Provide the (X, Y) coordinate of the cell's center where the given text is located.  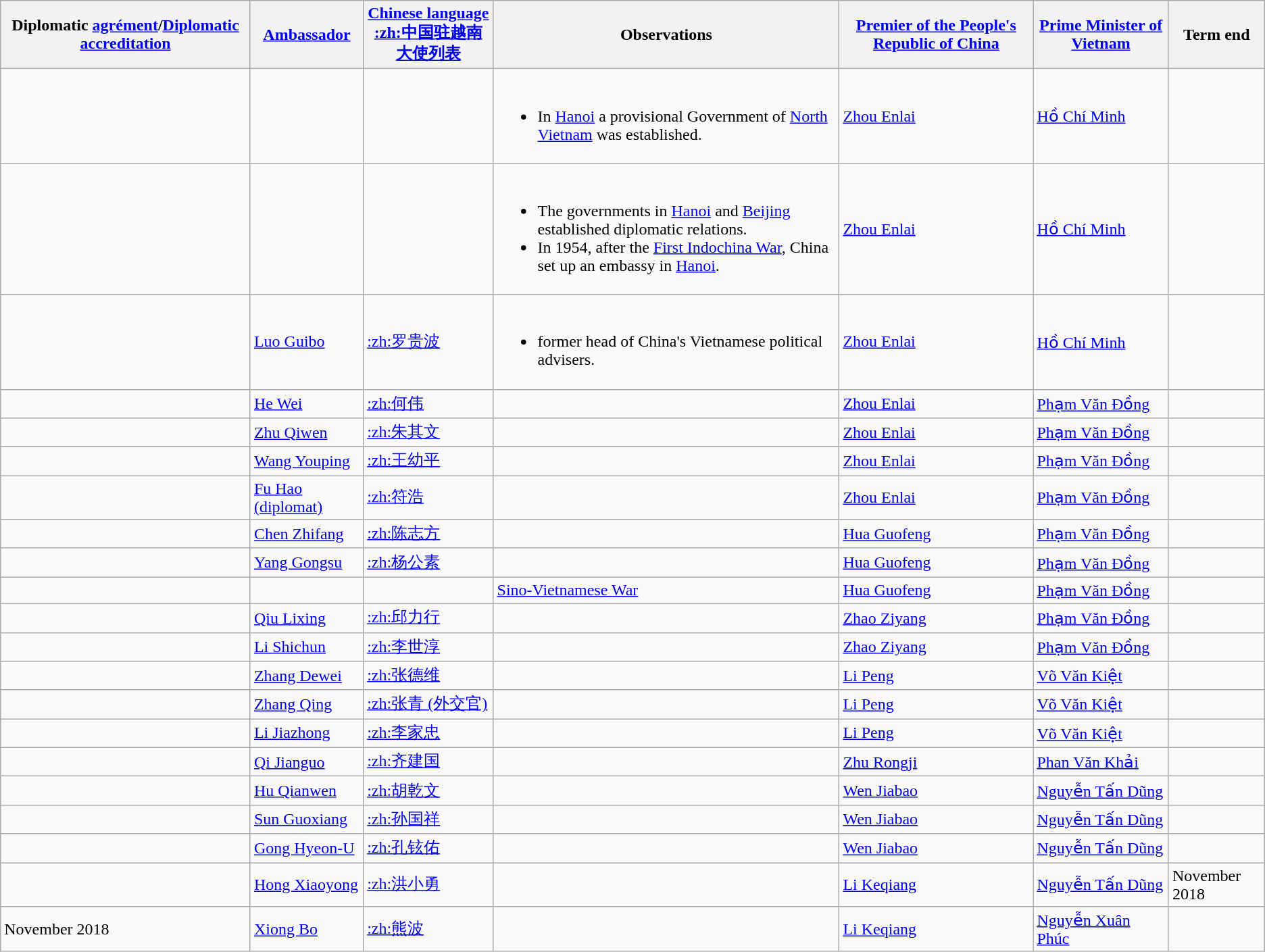
:zh:何伟 (428, 404)
:zh:熊波 (428, 930)
:zh:邱力行 (428, 618)
Qi Jianguo (307, 762)
:zh:陈志方 (428, 534)
Fu Hao (diplomat) (307, 497)
:zh:胡乾文 (428, 791)
:zh:张青 (外交官) (428, 704)
:zh:朱其文 (428, 432)
Sun Guoxiang (307, 819)
Li Shichun (307, 647)
Hu Qianwen (307, 791)
:zh:齐建国 (428, 762)
:zh:张德维 (428, 676)
Chinese language:zh:中国驻越南大使列表 (428, 35)
:zh:罗贵波 (428, 342)
Wang Youping (307, 461)
He Wei (307, 404)
Zhu Qiwen (307, 432)
:zh:孙国祥 (428, 819)
Sino-Vietnamese War (666, 591)
Ambassador (307, 35)
:zh:孔铉佑 (428, 849)
Li Jiazhong (307, 734)
Observations (666, 35)
Qiu Lixing (307, 618)
former head of China's Vietnamese political advisers. (666, 342)
Phan Văn Khải (1101, 762)
In Hanoi a provisional Government of North Vietnam was established. (666, 116)
Hong Xiaoyong (307, 884)
:zh:符浩 (428, 497)
:zh:王幼平 (428, 461)
Zhang Qing (307, 704)
Prime Minister of Vietnam (1101, 35)
Zhang Dewei (307, 676)
Chen Zhifang (307, 534)
:zh:洪小勇 (428, 884)
Xiong Bo (307, 930)
:zh:杨公素 (428, 562)
Term end (1216, 35)
Yang Gongsu (307, 562)
The governments in Hanoi and Beijing established diplomatic relations.In 1954, after the First Indochina War, China set up an embassy in Hanoi. (666, 229)
:zh:李家忠 (428, 734)
Gong Hyeon-U (307, 849)
:zh:李世淳 (428, 647)
Diplomatic agrément/Diplomatic accreditation (126, 35)
Nguyễn Xuân Phúc (1101, 930)
Zhu Rongji (937, 762)
Premier of the People's Republic of China (937, 35)
Luo Guibo (307, 342)
